Determine the [x, y] coordinate at the center of the cell enclosing the given text.  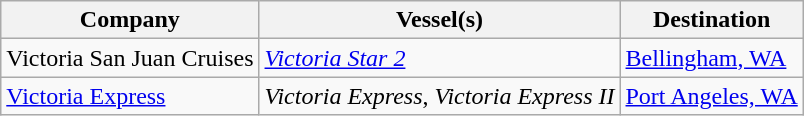
Company [130, 20]
Port Angeles, WA [712, 96]
Bellingham, WA [712, 58]
Vessel(s) [440, 20]
Victoria Star 2 [440, 58]
Victoria San Juan Cruises [130, 58]
Victoria Express [130, 96]
Destination [712, 20]
Victoria Express, Victoria Express II [440, 96]
